Output the (x, y) coordinate of the center of the cell containing the given text.  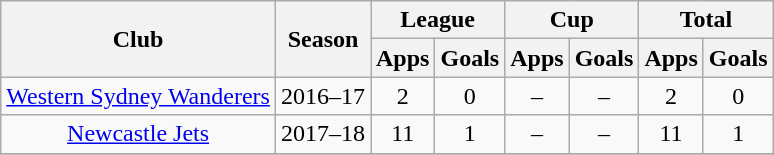
Total (706, 20)
Western Sydney Wanderers (138, 96)
2017–18 (322, 134)
Club (138, 39)
Season (322, 39)
League (437, 20)
Cup (572, 20)
Newcastle Jets (138, 134)
2016–17 (322, 96)
